Locate the cell with the specified text and output its [x, y] center coordinate. 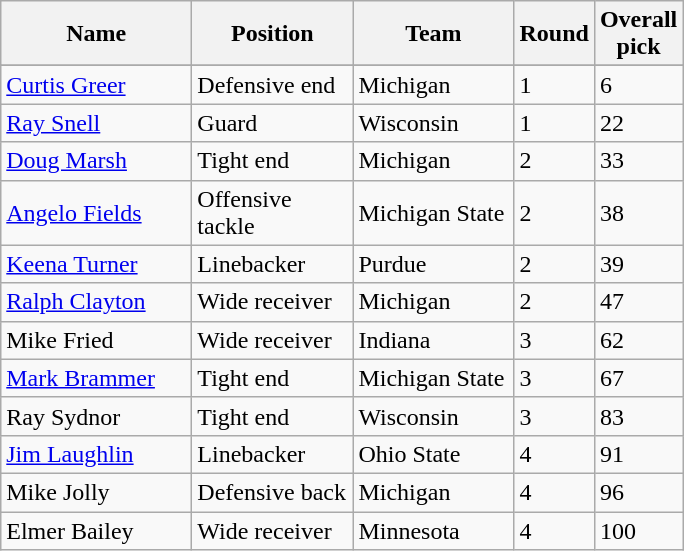
91 [638, 454]
39 [638, 264]
33 [638, 161]
Overall pick [638, 34]
Offensive tackle [272, 212]
62 [638, 340]
Minnesota [434, 531]
Position [272, 34]
Mike Fried [96, 340]
67 [638, 378]
Ohio State [434, 454]
Doug Marsh [96, 161]
Indiana [434, 340]
Jim Laughlin [96, 454]
Round [554, 34]
Defensive end [272, 85]
100 [638, 531]
Angelo Fields [96, 212]
Mark Brammer [96, 378]
83 [638, 416]
Team [434, 34]
Ralph Clayton [96, 302]
Curtis Greer [96, 85]
Mike Jolly [96, 492]
Ray Snell [96, 123]
47 [638, 302]
38 [638, 212]
Purdue [434, 264]
Elmer Bailey [96, 531]
Guard [272, 123]
Ray Sydnor [96, 416]
22 [638, 123]
Keena Turner [96, 264]
96 [638, 492]
Defensive back [272, 492]
Name [96, 34]
6 [638, 85]
